Return (X, Y) of the center of cell containing provided text 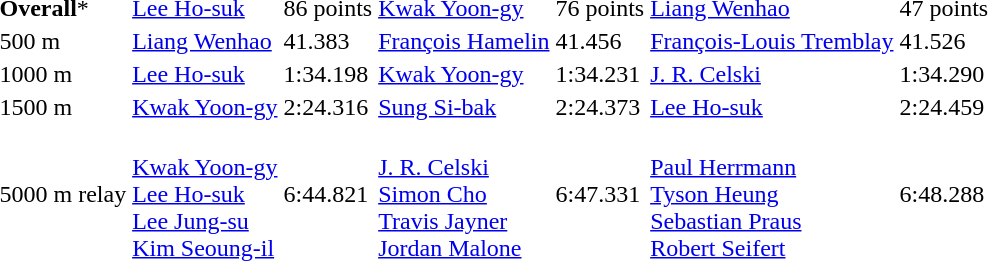
François Hamelin (464, 41)
Sung Si-bak (464, 107)
41.456 (600, 41)
1:34.231 (600, 74)
J. R. Celski (772, 74)
2:24.316 (328, 107)
François-Louis Tremblay (772, 41)
41.383 (328, 41)
Liang Wenhao (205, 41)
2:24.373 (600, 107)
1:34.198 (328, 74)
